Locate the cell with the specified text and output its (X, Y) center coordinate. 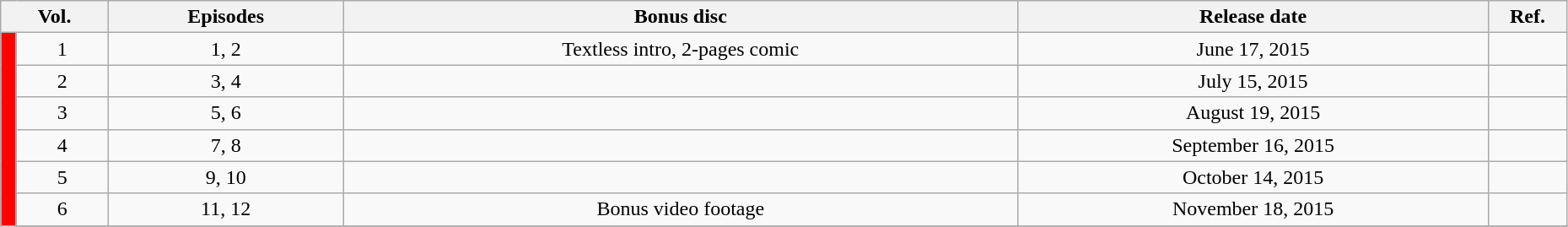
Textless intro, 2-pages comic (681, 49)
September 16, 2015 (1253, 145)
Release date (1253, 17)
1, 2 (226, 49)
2 (62, 81)
Ref. (1528, 17)
5 (62, 177)
11, 12 (226, 209)
August 19, 2015 (1253, 113)
9, 10 (226, 177)
3 (62, 113)
5, 6 (226, 113)
1 (62, 49)
June 17, 2015 (1253, 49)
November 18, 2015 (1253, 209)
7, 8 (226, 145)
October 14, 2015 (1253, 177)
Bonus disc (681, 17)
July 15, 2015 (1253, 81)
3, 4 (226, 81)
Episodes (226, 17)
Vol. (55, 17)
4 (62, 145)
6 (62, 209)
Bonus video footage (681, 209)
